Return (x, y) of the center of cell containing provided text 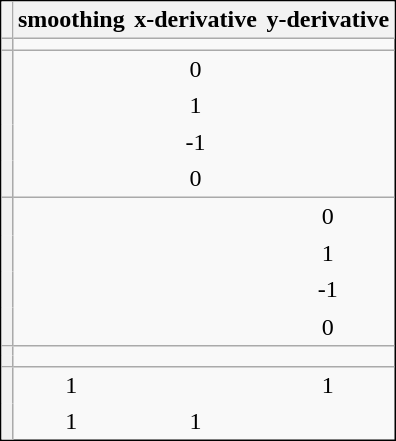
y-derivative (328, 21)
x-derivative (195, 21)
smoothing (71, 21)
